Identify which cell holds the provided text, then report its (x, y) central coordinate. 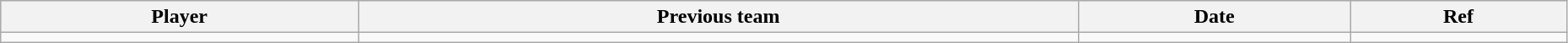
Player (180, 17)
Date (1215, 17)
Previous team (719, 17)
Ref (1459, 17)
